Determine the [X, Y] coordinate at the center of the cell enclosing the given text.  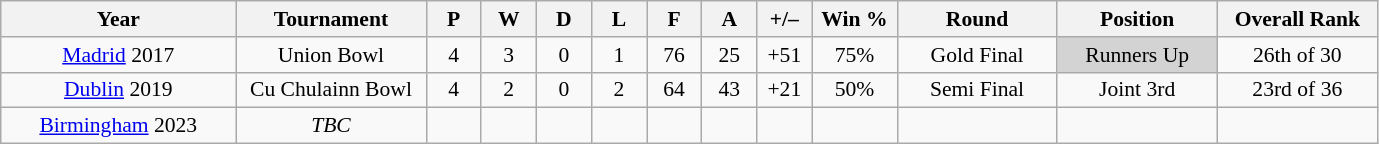
Birmingham 2023 [118, 126]
1 [618, 55]
Runners Up [1137, 55]
A [730, 19]
+/– [784, 19]
Overall Rank [1297, 19]
Gold Final [977, 55]
25 [730, 55]
W [508, 19]
L [618, 19]
Year [118, 19]
D [564, 19]
43 [730, 90]
P [454, 19]
76 [674, 55]
50% [854, 90]
TBC [331, 126]
3 [508, 55]
Semi Final [977, 90]
Madrid 2017 [118, 55]
Round [977, 19]
Position [1137, 19]
F [674, 19]
Union Bowl [331, 55]
23rd of 36 [1297, 90]
Dublin 2019 [118, 90]
Cu Chulainn Bowl [331, 90]
64 [674, 90]
26th of 30 [1297, 55]
Tournament [331, 19]
Win % [854, 19]
+51 [784, 55]
75% [854, 55]
+21 [784, 90]
Joint 3rd [1137, 90]
